Return [x, y] of the center of cell containing provided text 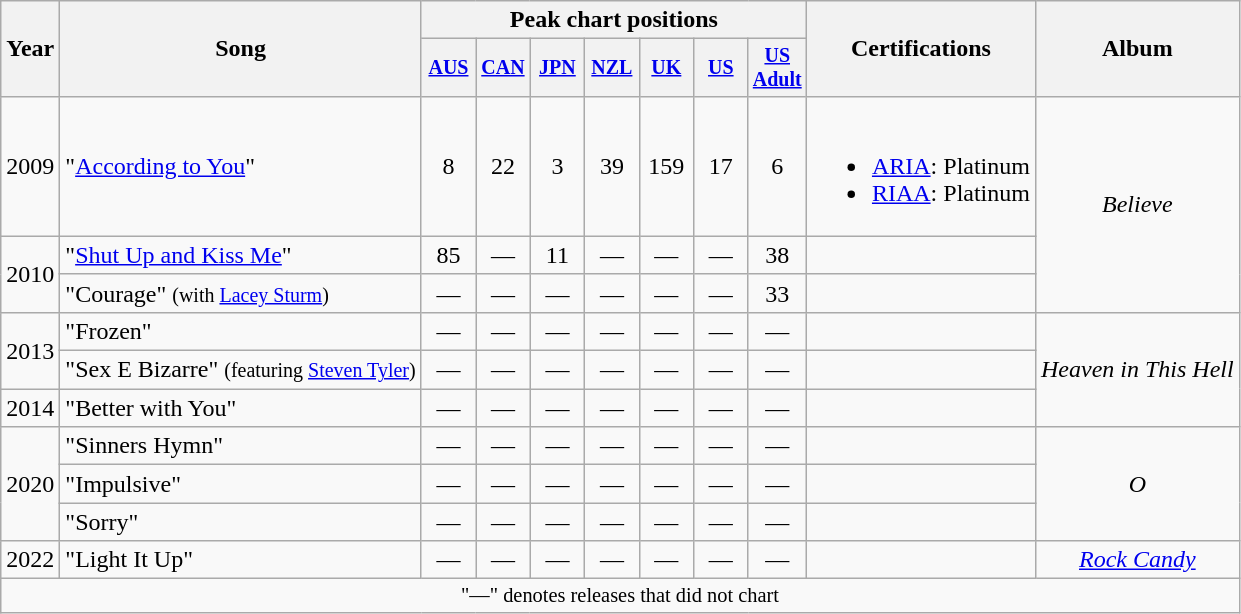
"Courage" (with Lacey Sturm) [240, 293]
6 [777, 166]
NZL [612, 68]
"Impulsive" [240, 484]
US [721, 68]
2009 [30, 166]
Album [1137, 49]
Rock Candy [1137, 560]
8 [448, 166]
Believe [1137, 204]
2013 [30, 350]
2022 [30, 560]
159 [666, 166]
"Light It Up" [240, 560]
"Sinners Hymn" [240, 446]
38 [777, 255]
UK [666, 68]
"Shut Up and Kiss Me" [240, 255]
Year [30, 49]
17 [721, 166]
Song [240, 49]
3 [557, 166]
"Sorry" [240, 522]
"Frozen" [240, 331]
"According to You" [240, 166]
2010 [30, 274]
33 [777, 293]
ARIA: PlatinumRIAA: Platinum [920, 166]
USAdult [777, 68]
"Sex E Bizarre" (featuring Steven Tyler) [240, 370]
"—" denotes releases that did not chart [620, 596]
22 [503, 166]
11 [557, 255]
"Better with You" [240, 408]
2014 [30, 408]
Certifications [920, 49]
Peak chart positions [614, 20]
AUS [448, 68]
85 [448, 255]
O [1137, 484]
Heaven in This Hell [1137, 369]
JPN [557, 68]
39 [612, 166]
CAN [503, 68]
2020 [30, 484]
